Return the (x, y) coordinate for the center point of the cell that contains the specified text.  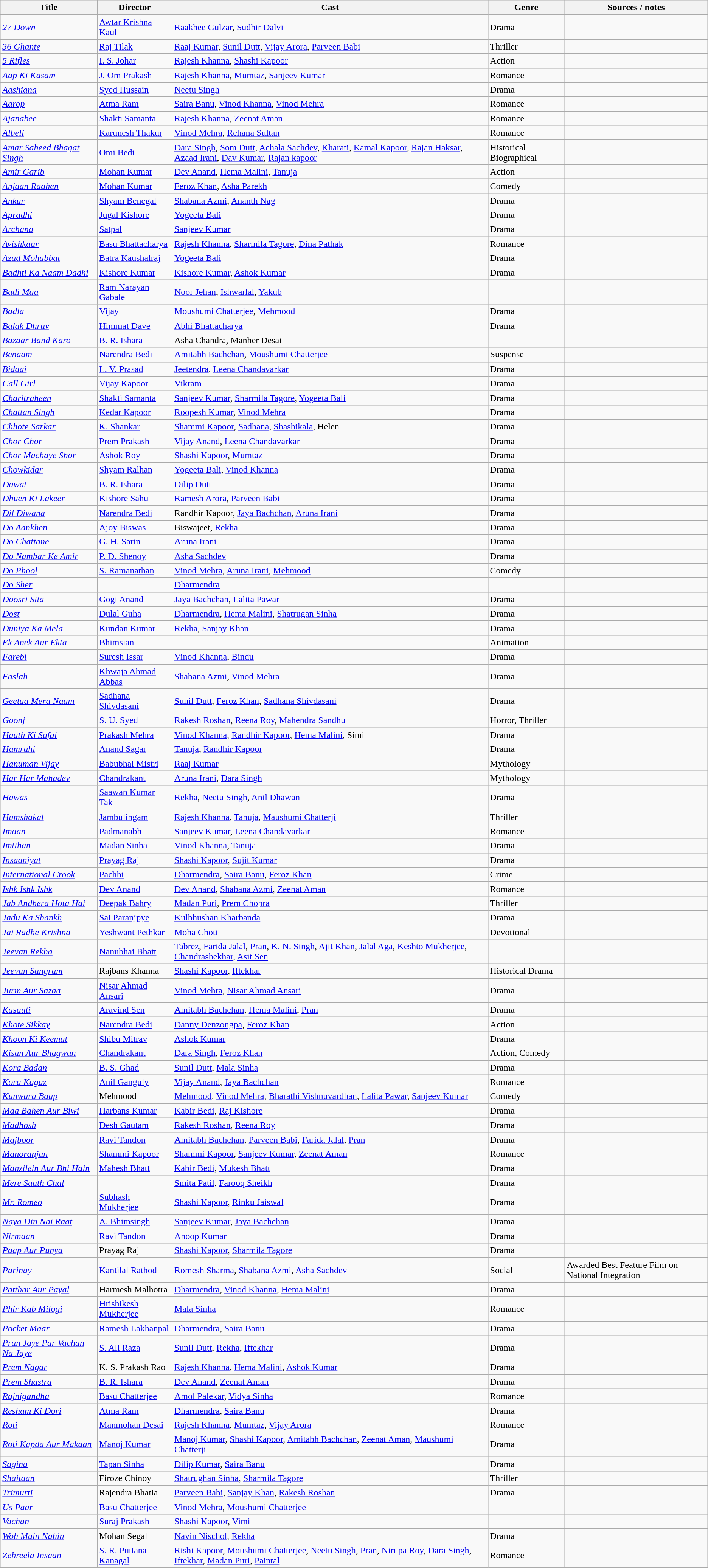
J. Om Prakash (135, 75)
Vijay Anand, Leena Chandavarkar (330, 441)
Raaj Kumar, Sunil Dutt, Vijay Arora, Parveen Babi (330, 46)
36 Ghante (49, 46)
Phir Kab Milogi (49, 1309)
Moha Choti (330, 932)
Bazaar Band Karo (49, 340)
Cast (330, 8)
Dost (49, 614)
Khwaja Ahmad Abbas (135, 676)
Jeetendra, Leena Chandavarkar (330, 369)
Animation (526, 642)
Genre (526, 8)
Kedar Kapoor (135, 412)
Jab Andhera Hota Hai (49, 903)
Prakash Mehra (135, 735)
Avishkaar (49, 244)
Prem Nagar (49, 1367)
Kulbhushan Kharbanda (330, 917)
5 Rifles (49, 61)
Manoj Kumar, Shashi Kapoor, Amitabh Bachchan, Zeenat Aman, Maushumi Chatterji (330, 1444)
Rajbans Khanna (135, 971)
Pran Jaye Par Vachan Na Jaye (49, 1348)
Harmesh Malhotra (135, 1289)
Kisan Aur Bhagwan (49, 1053)
Omi Bedi (135, 152)
Roti Kapda Aur Makaan (49, 1444)
Mehmood (135, 1096)
Sunil Dutt, Feroz Khan, Sadhana Shivdasani (330, 701)
Kasauti (49, 1010)
Chattan Singh (49, 412)
Hanuman Vijay (49, 764)
Jaya Bachchan, Lalita Pawar (330, 599)
Jurm Aur Sazaa (49, 990)
Rajnigandha (49, 1396)
Awtar Krishna Kaul (135, 27)
Shashi Kapoor, Vimi (330, 1522)
Rekha, Neetu Singh, Anil Dhawan (330, 798)
Dulal Guha (135, 614)
Madan Sinha (135, 846)
Pocket Maar (49, 1328)
Navin Nischol, Rekha (330, 1536)
Aarop (49, 104)
Ramesh Lakhanpal (135, 1328)
Dev Anand, Zeenat Aman (330, 1382)
Madhosh (49, 1125)
Badla (49, 311)
Shabana Azmi, Ananth Nag (330, 201)
Shyam Ralhan (135, 470)
Anil Ganguly (135, 1082)
Suspense (526, 355)
Patthar Aur Payal (49, 1289)
Jeevan Rekha (49, 952)
Dara Singh, Som Dutt, Achala Sachdev, Kharati, Kamal Kapoor, Rajan Haksar, Azaad Irani, Dav Kumar, Rajan kapoor (330, 152)
Dara Singh, Feroz Khan (330, 1053)
Do Sher (49, 585)
Faslah (49, 676)
Hrishikesh Mukherjee (135, 1309)
Mohan Segal (135, 1536)
Imtihan (49, 846)
Harbans Kumar (135, 1111)
Shatrughan Sinha, Sharmila Tagore (330, 1478)
Basu Bhattacharya (135, 244)
Kora Kagaz (49, 1082)
27 Down (49, 27)
Asha Sachdev (330, 556)
Mehmood, Vinod Mehra, Bharathi Vishnuvardhan, Lalita Pawar, Sanjeev Kumar (330, 1096)
Rekha, Sanjay Khan (330, 628)
Albeli (49, 133)
Sunil Dutt, Rekha, Iftekhar (330, 1348)
Shammi Kapoor, Sadhana, Shashikala, Helen (330, 426)
Do Nambar Ke Amir (49, 556)
Zehreela Insaan (49, 1555)
Apradhi (49, 215)
S. Ramanathan (135, 570)
Padmanabh (135, 831)
Dharmendra (330, 585)
P. D. Shenoy (135, 556)
Shibu Mitrav (135, 1039)
Parveen Babi, Sanjay Khan, Rakesh Roshan (330, 1493)
Azad Mohabbat (49, 258)
Raaj Kumar (330, 764)
Charitraheen (49, 398)
Kunwara Baap (49, 1096)
Nirmaan (49, 1236)
Sagina (49, 1464)
Geetaa Mera Naam (49, 701)
Social (526, 1270)
Desh Gautam (135, 1125)
Amitabh Bachchan, Hema Malini, Pran (330, 1010)
Vinod Mehra, Rehana Sultan (330, 133)
Ishk Ishk Ishk (49, 889)
Aruna Irani (330, 542)
Tapan Sinha (135, 1464)
Saawan Kumar Tak (135, 798)
Subhash Mukherjee (135, 1202)
Do Chattane (49, 542)
Shabana Azmi, Vinod Mehra (330, 676)
Deepak Bahry (135, 903)
Tanuja, Randhir Kapoor (330, 749)
K. S. Prakash Rao (135, 1367)
Awarded Best Feature Film on National Integration (636, 1270)
Doosri Sita (49, 599)
Do Aankhen (49, 527)
Himmat Dave (135, 326)
Ajanabee (49, 118)
Anand Sagar (135, 749)
Insaaniyat (49, 860)
Vikram (330, 383)
Action, Comedy (526, 1053)
Amol Palekar, Vidya Sinha (330, 1396)
Suraj Prakash (135, 1522)
Dharmendra, Saira Banu, Feroz Khan (330, 874)
Dharmendra, Hema Malini, Shatrugan Sinha (330, 614)
Manoranjan (49, 1154)
Shashi Kapoor, Mumtaz (330, 456)
Shammi Kapoor, Sanjeev Kumar, Zeenat Aman (330, 1154)
Shashi Kapoor, Iftekhar (330, 971)
Chowkidar (49, 470)
Roti (49, 1425)
Randhir Kapoor, Jaya Bachchan, Aruna Irani (330, 513)
Jai Radhe Krishna (49, 932)
Amitabh Bachchan, Moushumi Chatterjee (330, 355)
Jugal Kishore (135, 215)
Chor Chor (49, 441)
Prem Prakash (135, 441)
Sanjeev Kumar, Sharmila Tagore, Yogeeta Bali (330, 398)
Title (49, 8)
Sadhana Shivdasani (135, 701)
Shashi Kapoor, Rinku Jaiswal (330, 1202)
Shashi Kapoor, Sujit Kumar (330, 860)
Amir Garib (49, 172)
Historical Drama (526, 971)
Call Girl (49, 383)
Haath Ki Safai (49, 735)
Vijay (135, 311)
Anjaan Raahen (49, 186)
Sanjeev Kumar (330, 229)
Vijay Anand, Jaya Bachchan (330, 1082)
Raakhee Gulzar, Sudhir Dalvi (330, 27)
Ashok Roy (135, 456)
Firoze Chinoy (135, 1478)
Horror, Thriller (526, 720)
Balak Dhruv (49, 326)
Crime (526, 874)
Har Har Mahadev (49, 778)
Biswajeet, Rekha (330, 527)
Dilip Dutt (330, 484)
Dil Diwana (49, 513)
Khote Sikkay (49, 1024)
Parinay (49, 1270)
Tabrez, Farida Jalal, Pran, K. N. Singh, Ajit Khan, Jalal Aga, Keshto Mukherjee, Chandrashekhar, Asit Sen (330, 952)
Dharmendra, Vinod Khanna, Hema Malini (330, 1289)
Nisar Ahmad Ansari (135, 990)
Badhti Ka Naam Dadhi (49, 273)
Rajesh Khanna, Tanuja, Maushumi Chatterji (330, 817)
Madan Puri, Prem Chopra (330, 903)
Kundan Kumar (135, 628)
Bidaai (49, 369)
Dhuen Ki Lakeer (49, 499)
Dawat (49, 484)
Shammi Kapoor (135, 1154)
Gogi Anand (135, 599)
Jeevan Sangram (49, 971)
Karunesh Thakur (135, 133)
Vinod Mehra, Nisar Ahmad Ansari (330, 990)
S. U. Syed (135, 720)
Director (135, 8)
I. S. Johar (135, 61)
Mahesh Bhatt (135, 1168)
Amitabh Bachchan, Parveen Babi, Farida Jalal, Pran (330, 1139)
Vinod Mehra, Aruna Irani, Mehmood (330, 570)
Sunil Dutt, Mala Sinha (330, 1068)
Rakesh Roshan, Reena Roy (330, 1125)
Jambulingam (135, 817)
Ek Anek Aur Ekta (49, 642)
Kishore Kumar (135, 273)
Raj Tilak (135, 46)
Farebi (49, 657)
Humshakal (49, 817)
Archana (49, 229)
Kabir Bedi, Mukesh Bhatt (330, 1168)
Mr. Romeo (49, 1202)
Amar Saheed Bhagat Singh (49, 152)
Dev Anand, Shabana Azmi, Zeenat Aman (330, 889)
Sanjeev Kumar, Leena Chandavarkar (330, 831)
Kabir Bedi, Raj Kishore (330, 1111)
Rajesh Khanna, Sharmila Tagore, Dina Pathak (330, 244)
Ramesh Arora, Parveen Babi (330, 499)
Mala Sinha (330, 1309)
Sai Paranjpye (135, 917)
Kantilal Rathod (135, 1270)
Mere Saath Chal (49, 1183)
Roopesh Kumar, Vinod Mehra (330, 412)
Abhi Bhattacharya (330, 326)
Ashok Kumar (330, 1039)
Resham Ki Dori (49, 1410)
Dev Anand (135, 889)
S. Ali Raza (135, 1348)
Shyam Benegal (135, 201)
Prem Shastra (49, 1382)
Badi Maa (49, 292)
Aap Ki Kasam (49, 75)
L. V. Prasad (135, 369)
G. H. Sarin (135, 542)
Imaan (49, 831)
Rishi Kapoor, Moushumi Chatterjee, Neetu Singh, Pran, Nirupa Roy, Dara Singh, Iftekhar, Madan Puri, Paintal (330, 1555)
Manmohan Desai (135, 1425)
Kora Badan (49, 1068)
Rajesh Khanna, Shashi Kapoor (330, 61)
Vachan (49, 1522)
Jadu Ka Shankh (49, 917)
Danny Denzongpa, Feroz Khan (330, 1024)
Rajesh Khanna, Mumtaz, Vijay Arora (330, 1425)
Feroz Khan, Asha Parekh (330, 186)
Hawas (49, 798)
Majboor (49, 1139)
Anoop Kumar (330, 1236)
Benaam (49, 355)
International Crook (49, 874)
A. Bhimsingh (135, 1222)
Suresh Issar (135, 657)
Vinod Mehra, Moushumi Chatterjee (330, 1507)
Rakesh Roshan, Reena Roy, Mahendra Sandhu (330, 720)
S. R. Puttana Kanagal (135, 1555)
K. Shankar (135, 426)
Aruna Irani, Dara Singh (330, 778)
Maa Bahen Aur Biwi (49, 1111)
Romesh Sharma, Shabana Azmi, Asha Sachdev (330, 1270)
Yogeeta Bali, Vinod Khanna (330, 470)
Manoj Kumar (135, 1444)
Shaitaan (49, 1478)
Batra Kaushalraj (135, 258)
Vinod Khanna, Bindu (330, 657)
Chor Machaye Shor (49, 456)
Duniya Ka Mela (49, 628)
Babubhai Mistri (135, 764)
Asha Chandra, Manher Desai (330, 340)
Dilip Kumar, Saira Banu (330, 1464)
Goonj (49, 720)
Us Paar (49, 1507)
Vinod Khanna, Tanuja (330, 846)
Satpal (135, 229)
Dev Anand, Hema Malini, Tanuja (330, 172)
Vijay Kapoor (135, 383)
Manzilein Aur Bhi Hain (49, 1168)
Vinod Khanna, Randhir Kapoor, Hema Malini, Simi (330, 735)
Naya Din Nai Raat (49, 1222)
Trimurti (49, 1493)
Noor Jehan, Ishwarlal, Yakub (330, 292)
Rajesh Khanna, Mumtaz, Sanjeev Kumar (330, 75)
Neetu Singh (330, 90)
Saira Banu, Vinod Khanna, Vinod Mehra (330, 104)
Ankur (49, 201)
Khoon Ki Keemat (49, 1039)
Historical Biographical (526, 152)
Pachhi (135, 874)
Rajesh Khanna, Zeenat Aman (330, 118)
Nanubhai Bhatt (135, 952)
B. S. Ghad (135, 1068)
Aashiana (49, 90)
Moushumi Chatterjee, Mehmood (330, 311)
Kishore Sahu (135, 499)
Devotional (526, 932)
Syed Hussain (135, 90)
Do Phool (49, 570)
Smita Patil, Farooq Sheikh (330, 1183)
Yeshwant Pethkar (135, 932)
Rajendra Bhatia (135, 1493)
Shashi Kapoor, Sharmila Tagore (330, 1250)
Hamrahi (49, 749)
Sources / notes (636, 8)
Sanjeev Kumar, Jaya Bachchan (330, 1222)
Paap Aur Punya (49, 1250)
Ram Narayan Gabale (135, 292)
Kishore Kumar, Ashok Kumar (330, 273)
Chhote Sarkar (49, 426)
Ajoy Biswas (135, 527)
Rajesh Khanna, Hema Malini, Ashok Kumar (330, 1367)
Woh Main Nahin (49, 1536)
Bhimsian (135, 642)
Aravind Sen (135, 1010)
